Provide the (x, y) coordinate of the cell's center where the given text is located.  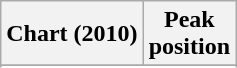
Chart (2010) (72, 34)
Peakposition (189, 34)
